Determine the [X, Y] coordinate at the center of the cell enclosing the given text.  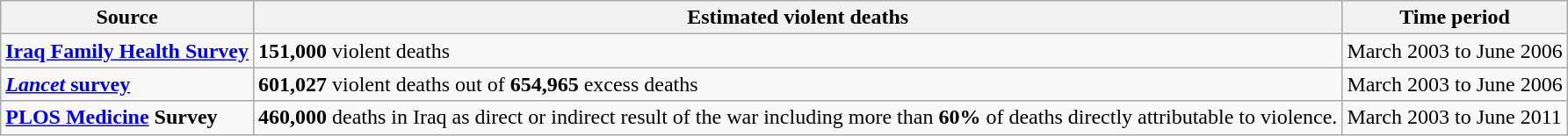
March 2003 to June 2011 [1455, 118]
Iraq Family Health Survey [127, 51]
PLOS Medicine Survey [127, 118]
Source [127, 18]
Time period [1455, 18]
460,000 deaths in Iraq as direct or indirect result of the war including more than 60% of deaths directly attributable to violence. [798, 118]
151,000 violent deaths [798, 51]
601,027 violent deaths out of 654,965 excess deaths [798, 84]
Estimated violent deaths [798, 18]
Lancet survey [127, 84]
